For the text-containing cell, return its midpoint in [x, y] coordinate format. 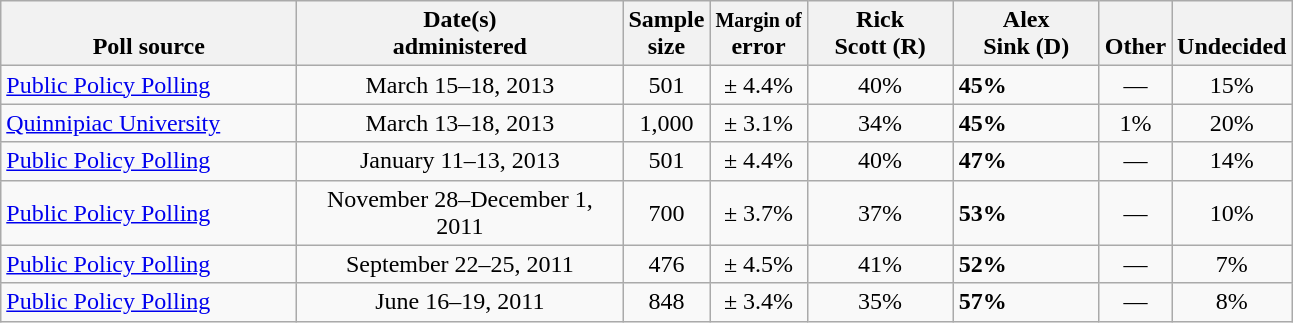
Date(s)administered [460, 34]
± 3.1% [758, 123]
January 11–13, 2013 [460, 161]
Quinnipiac University [149, 123]
34% [880, 123]
± 3.4% [758, 302]
± 3.7% [758, 212]
Margin oferror [758, 34]
41% [880, 264]
November 28–December 1, 2011 [460, 212]
1,000 [666, 123]
848 [666, 302]
Undecided [1232, 34]
March 15–18, 2013 [460, 85]
RickScott (R) [880, 34]
14% [1232, 161]
Other [1135, 34]
Samplesize [666, 34]
37% [880, 212]
8% [1232, 302]
1% [1135, 123]
53% [1026, 212]
20% [1232, 123]
± 4.5% [758, 264]
March 13–18, 2013 [460, 123]
35% [880, 302]
September 22–25, 2011 [460, 264]
AlexSink (D) [1026, 34]
Poll source [149, 34]
57% [1026, 302]
7% [1232, 264]
52% [1026, 264]
15% [1232, 85]
476 [666, 264]
47% [1026, 161]
700 [666, 212]
10% [1232, 212]
June 16–19, 2011 [460, 302]
